Output the (X, Y) coordinate of the center of the cell containing the given text.  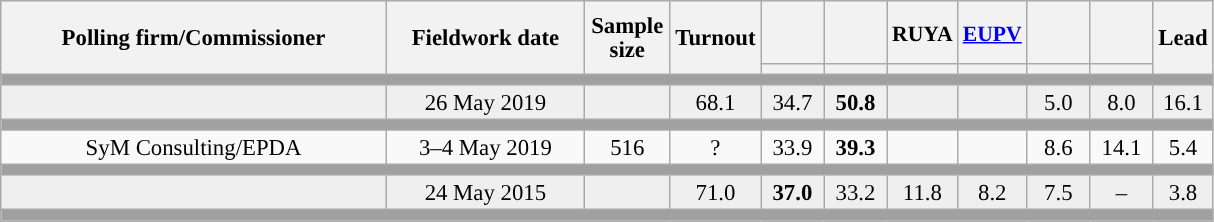
11.8 (922, 194)
RUYA (922, 32)
14.1 (1122, 148)
68.1 (716, 102)
50.8 (856, 102)
71.0 (716, 194)
39.3 (856, 148)
5.4 (1183, 148)
8.0 (1122, 102)
33.9 (792, 148)
34.7 (792, 102)
Lead (1183, 38)
7.5 (1058, 194)
– (1122, 194)
? (716, 148)
8.2 (992, 194)
SyM Consulting/EPDA (194, 148)
8.6 (1058, 148)
EUPV (992, 32)
Polling firm/Commissioner (194, 38)
3.8 (1183, 194)
37.0 (792, 194)
24 May 2015 (485, 194)
26 May 2019 (485, 102)
5.0 (1058, 102)
16.1 (1183, 102)
Sample size (627, 38)
Fieldwork date (485, 38)
33.2 (856, 194)
516 (627, 148)
Turnout (716, 38)
3–4 May 2019 (485, 148)
